Determine the (X, Y) coordinate at the center of the cell enclosing the given text.  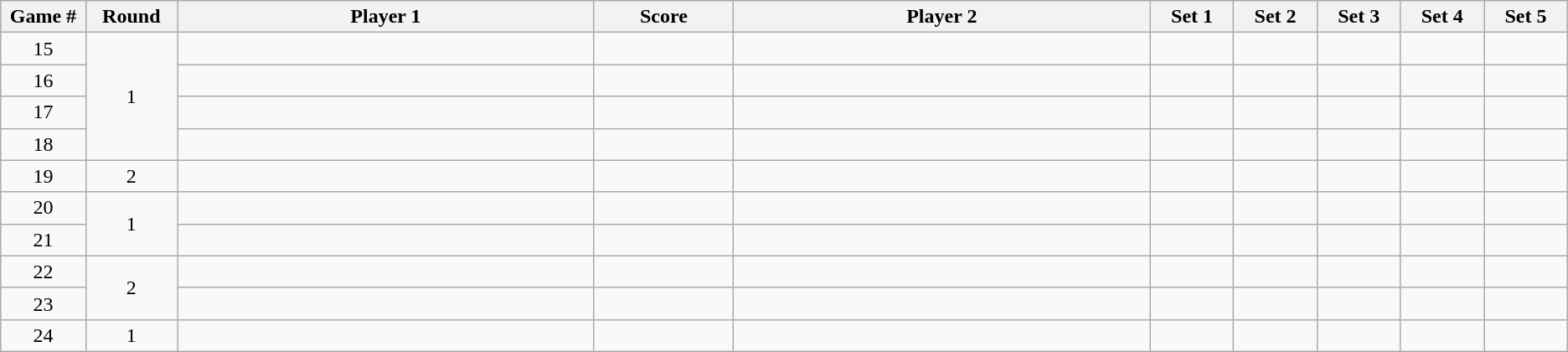
15 (44, 49)
Set 4 (1442, 17)
Player 2 (941, 17)
23 (44, 303)
21 (44, 240)
20 (44, 208)
18 (44, 144)
16 (44, 80)
Game # (44, 17)
Player 1 (386, 17)
22 (44, 272)
Set 1 (1192, 17)
Set 5 (1526, 17)
17 (44, 112)
Set 3 (1359, 17)
19 (44, 176)
24 (44, 335)
Score (663, 17)
Round (131, 17)
Set 2 (1276, 17)
